For the text-containing cell, return its midpoint in [X, Y] coordinate format. 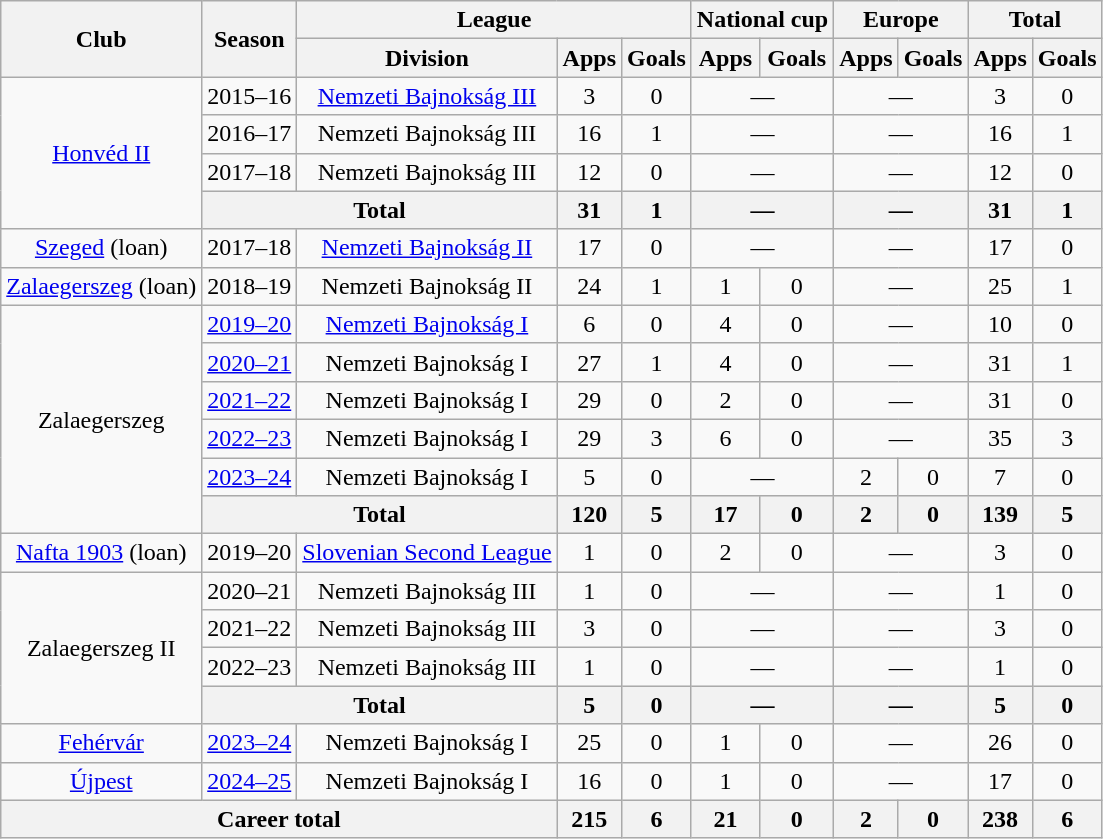
Nafta 1903 (loan) [102, 553]
Career total [279, 819]
Fehérvár [102, 743]
10 [1000, 324]
Szeged (loan) [102, 248]
21 [725, 819]
Zalaegerszeg II [102, 648]
Újpest [102, 781]
27 [589, 362]
24 [589, 286]
2016–17 [250, 134]
120 [589, 515]
Division [427, 58]
2018–19 [250, 286]
7 [1000, 477]
Zalaegerszeg [102, 419]
238 [1000, 819]
2024–25 [250, 781]
2015–16 [250, 96]
139 [1000, 515]
National cup [762, 20]
26 [1000, 743]
Honvéd II [102, 153]
Zalaegerszeg (loan) [102, 286]
League [494, 20]
35 [1000, 438]
Season [250, 39]
215 [589, 819]
Club [102, 39]
Europe [901, 20]
Slovenian Second League [427, 553]
